Pinpoint the cell where the given text exists, returning its (X, Y) midpoint coordinate. 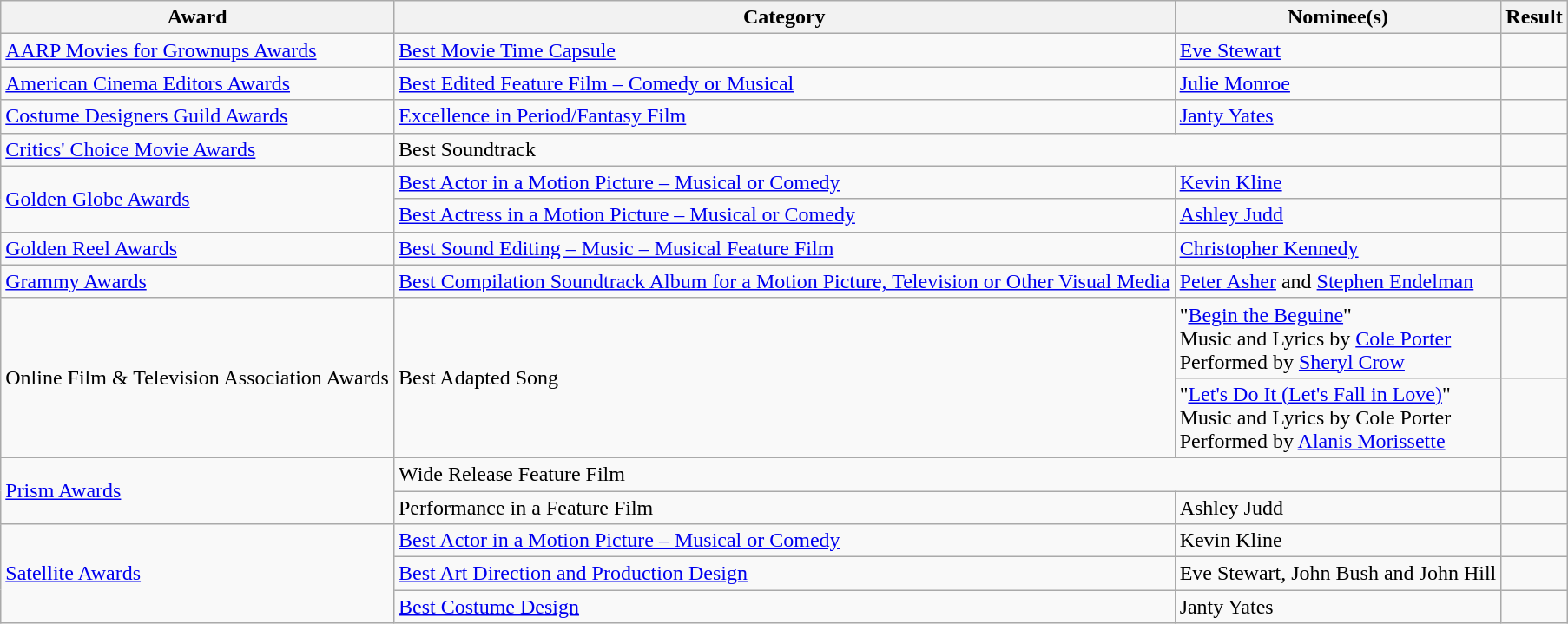
Category (784, 17)
Wide Release Feature Film (946, 474)
Best Edited Feature Film – Comedy or Musical (784, 83)
Satellite Awards (198, 574)
Grammy Awards (198, 281)
Performance in a Feature Film (784, 508)
Costume Designers Guild Awards (198, 116)
Best Movie Time Capsule (784, 50)
AARP Movies for Grownups Awards (198, 50)
American Cinema Editors Awards (198, 83)
Best Adapted Song (784, 378)
Christopher Kennedy (1338, 248)
"Begin the Beguine" Music and Lyrics by Cole Porter Performed by Sheryl Crow (1338, 338)
Eve Stewart (1338, 50)
Golden Reel Awards (198, 248)
Best Art Direction and Production Design (784, 574)
Critics' Choice Movie Awards (198, 149)
Eve Stewart, John Bush and John Hill (1338, 574)
Best Compilation Soundtrack Album for a Motion Picture, Television or Other Visual Media (784, 281)
Julie Monroe (1338, 83)
"Let's Do It (Let's Fall in Love)" Music and Lyrics by Cole Porter Performed by Alanis Morissette (1338, 417)
Golden Globe Awards (198, 199)
Result (1534, 17)
Best Actress in a Motion Picture – Musical or Comedy (784, 215)
Best Soundtrack (946, 149)
Nominee(s) (1338, 17)
Excellence in Period/Fantasy Film (784, 116)
Award (198, 17)
Prism Awards (198, 490)
Best Sound Editing – Music – Musical Feature Film (784, 248)
Online Film & Television Association Awards (198, 378)
Peter Asher and Stephen Endelman (1338, 281)
Best Costume Design (784, 607)
